From the cell containing the given text, extract its center point as (X, Y) coordinate. 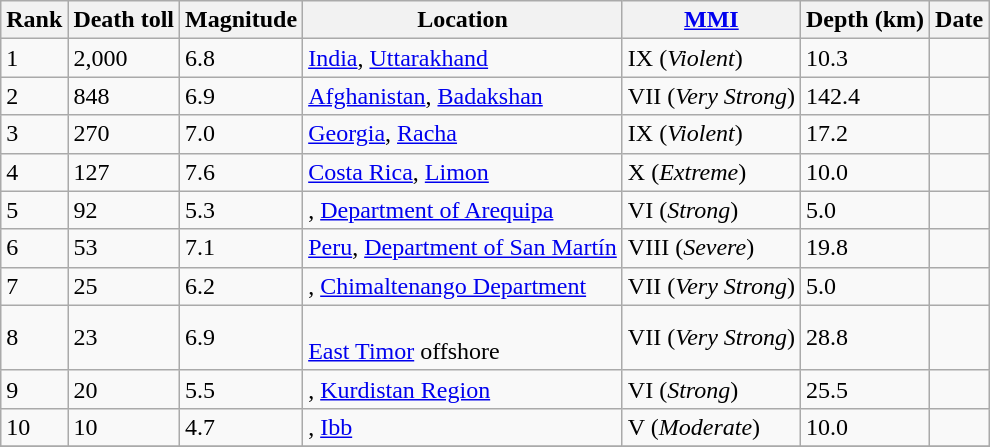
Costa Rica, Limon (463, 172)
6 (34, 248)
19.8 (864, 248)
6.8 (242, 58)
8 (34, 338)
20 (124, 389)
25 (124, 286)
4.7 (242, 427)
, Chimaltenango Department (463, 286)
East Timor offshore (463, 338)
92 (124, 210)
India, Uttarakhand (463, 58)
127 (124, 172)
Peru, Department of San Martín (463, 248)
5.3 (242, 210)
2,000 (124, 58)
6.2 (242, 286)
Date (960, 20)
X (Extreme) (711, 172)
270 (124, 134)
25.5 (864, 389)
MMI (711, 20)
7.6 (242, 172)
1 (34, 58)
10.3 (864, 58)
2 (34, 96)
7 (34, 286)
Georgia, Racha (463, 134)
Afghanistan, Badakshan (463, 96)
9 (34, 389)
Rank (34, 20)
5.5 (242, 389)
VIII (Severe) (711, 248)
Depth (km) (864, 20)
4 (34, 172)
53 (124, 248)
, Kurdistan Region (463, 389)
848 (124, 96)
, Department of Arequipa (463, 210)
7.0 (242, 134)
28.8 (864, 338)
Location (463, 20)
, Ibb (463, 427)
Magnitude (242, 20)
Death toll (124, 20)
23 (124, 338)
3 (34, 134)
5 (34, 210)
7.1 (242, 248)
17.2 (864, 134)
142.4 (864, 96)
V (Moderate) (711, 427)
